Pinpoint the cell where the given text exists, returning its (x, y) midpoint coordinate. 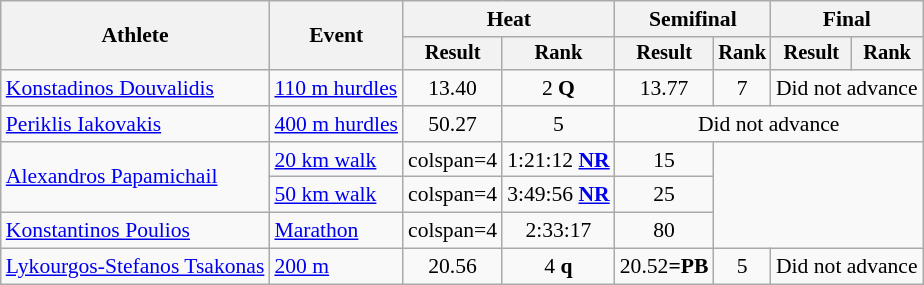
Semifinal (693, 19)
Athlete (136, 36)
Event (336, 36)
25 (664, 195)
80 (664, 231)
7 (742, 88)
13.40 (452, 88)
13.77 (664, 88)
2 Q (558, 88)
200 m (336, 267)
1:21:12 NR (558, 160)
15 (664, 160)
2:33:17 (558, 231)
Konstadinos Douvalidis (136, 88)
3:49:56 NR (558, 195)
400 m hurdles (336, 124)
20.56 (452, 267)
Final (847, 19)
50 km walk (336, 195)
Periklis Iakovakis (136, 124)
4 q (558, 267)
Heat (509, 19)
20 km walk (336, 160)
Marathon (336, 231)
Konstantinos Poulios (136, 231)
Alexandros Papamichail (136, 178)
20.52=PB (664, 267)
110 m hurdles (336, 88)
50.27 (452, 124)
Lykourgos-Stefanos Tsakonas (136, 267)
